Output the (x, y) coordinate of the center of the cell containing the given text.  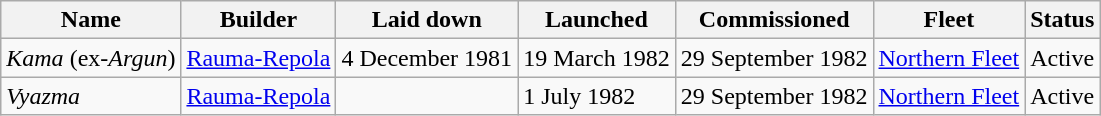
Vyazma (91, 96)
19 March 1982 (597, 58)
Laid down (427, 20)
Name (91, 20)
Kama (ex-Argun) (91, 58)
Status (1062, 20)
Fleet (949, 20)
Builder (258, 20)
Commissioned (774, 20)
1 July 1982 (597, 96)
4 December 1981 (427, 58)
Launched (597, 20)
